Detect which cell encompasses the target text, then output its [X, Y] center coordinate. 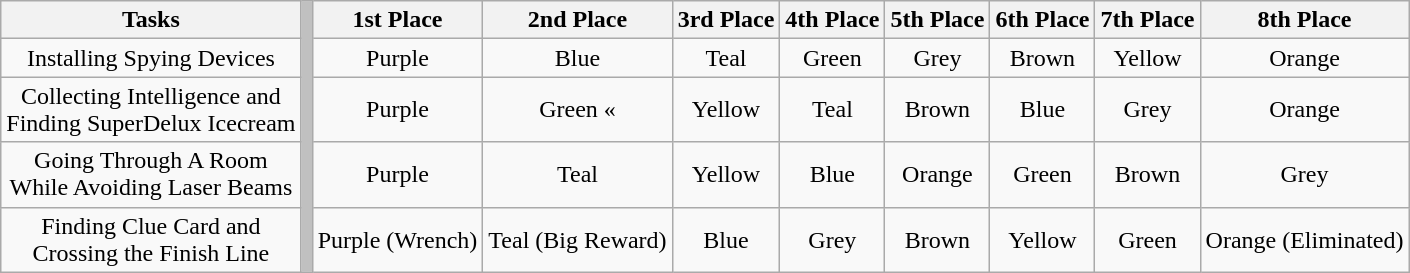
1st Place [398, 20]
Finding Clue Card and Crossing the Finish Line [151, 240]
6th Place [1042, 20]
2nd Place [578, 20]
5th Place [938, 20]
3rd Place [726, 20]
Going Through A Room While Avoiding Laser Beams [151, 174]
Purple (Wrench) [398, 240]
Green « [578, 110]
4th Place [832, 20]
8th Place [1304, 20]
Installing Spying Devices [151, 58]
Orange (Eliminated) [1304, 240]
7th Place [1148, 20]
Collecting Intelligence and Finding SuperDelux Icecream [151, 110]
Tasks [151, 20]
Teal (Big Reward) [578, 240]
